Return the (x, y) coordinate for the center point of the cell that contains the specified text.  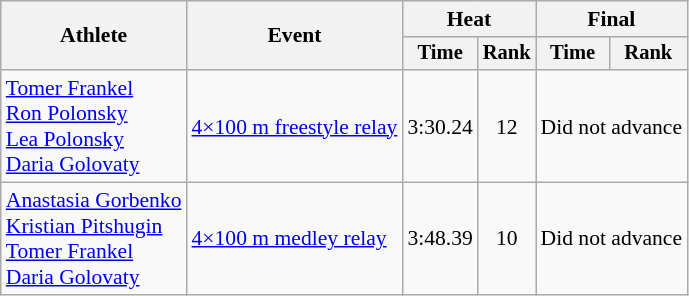
Anastasia GorbenkoKristian PitshuginTomer FrankelDaria Golovaty (94, 239)
Tomer FrankelRon PolonskyLea PolonskyDaria Golovaty (94, 126)
12 (507, 126)
Event (295, 36)
3:48.39 (440, 239)
Heat (468, 19)
Athlete (94, 36)
4×100 m medley relay (295, 239)
Final (612, 19)
10 (507, 239)
3:30.24 (440, 126)
4×100 m freestyle relay (295, 126)
